Extract the [x, y] coordinate from the center of the cell holding the provided text.  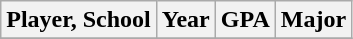
Year [186, 20]
Player, School [79, 20]
GPA [245, 20]
Major [313, 20]
